Locate the cell with the specified text and output its [X, Y] center coordinate. 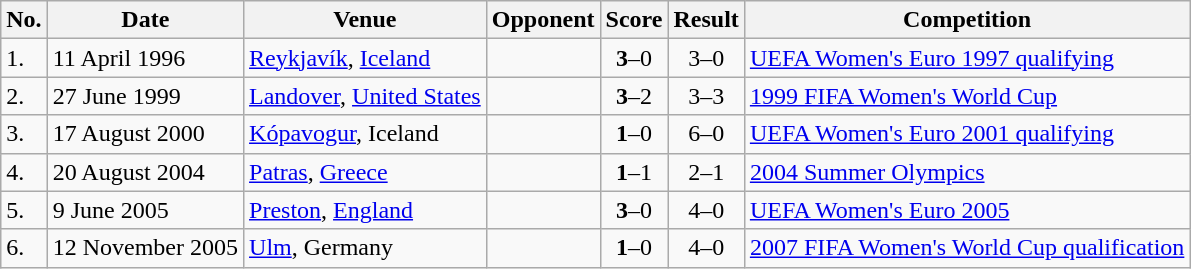
1–1 [634, 172]
6–0 [706, 134]
3. [24, 134]
Ulm, Germany [366, 248]
1. [24, 58]
9 June 2005 [145, 210]
Venue [366, 20]
Reykjavík, Iceland [366, 58]
Patras, Greece [366, 172]
6. [24, 248]
5. [24, 210]
Opponent [543, 20]
Score [634, 20]
17 August 2000 [145, 134]
Result [706, 20]
2007 FIFA Women's World Cup qualification [967, 248]
2. [24, 96]
20 August 2004 [145, 172]
2004 Summer Olympics [967, 172]
1999 FIFA Women's World Cup [967, 96]
No. [24, 20]
Date [145, 20]
12 November 2005 [145, 248]
UEFA Women's Euro 2005 [967, 210]
11 April 1996 [145, 58]
Competition [967, 20]
27 June 1999 [145, 96]
3–3 [706, 96]
Preston, England [366, 210]
UEFA Women's Euro 1997 qualifying [967, 58]
3–2 [634, 96]
Landover, United States [366, 96]
Kópavogur, Iceland [366, 134]
4. [24, 172]
2–1 [706, 172]
UEFA Women's Euro 2001 qualifying [967, 134]
